Output the (X, Y) coordinate of the center of the cell containing the given text.  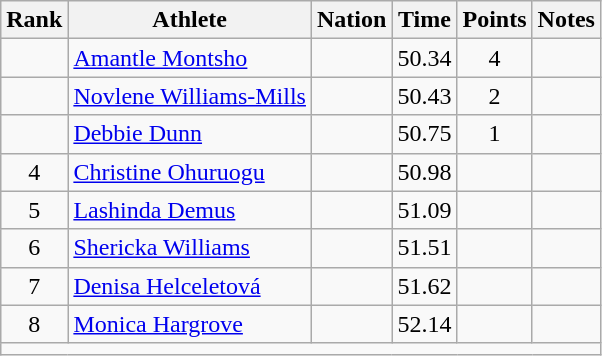
Nation (351, 20)
51.09 (424, 210)
Novlene Williams-Mills (190, 96)
Denisa Helceletová (190, 286)
50.75 (424, 134)
51.51 (424, 248)
Monica Hargrove (190, 324)
1 (494, 134)
Lashinda Demus (190, 210)
6 (34, 248)
Points (494, 20)
52.14 (424, 324)
Time (424, 20)
50.43 (424, 96)
Athlete (190, 20)
Notes (566, 20)
50.34 (424, 58)
5 (34, 210)
Debbie Dunn (190, 134)
51.62 (424, 286)
Rank (34, 20)
7 (34, 286)
8 (34, 324)
Amantle Montsho (190, 58)
2 (494, 96)
50.98 (424, 172)
Shericka Williams (190, 248)
Christine Ohuruogu (190, 172)
